Return (X, Y) of the center of cell containing provided text 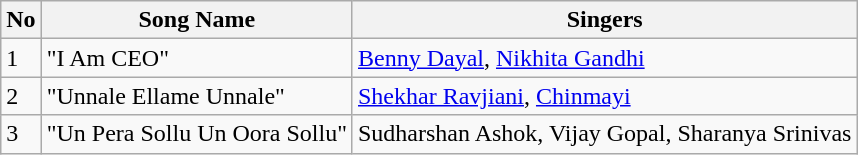
Singers (604, 20)
Shekhar Ravjiani, Chinmayi (604, 96)
2 (21, 96)
"Unnale Ellame Unnale" (196, 96)
Song Name (196, 20)
No (21, 20)
"Un Pera Sollu Un Oora Sollu" (196, 134)
Sudharshan Ashok, Vijay Gopal, Sharanya Srinivas (604, 134)
Benny Dayal, Nikhita Gandhi (604, 58)
"I Am CEO" (196, 58)
1 (21, 58)
3 (21, 134)
